Scan for the cell matching the given text and deliver its [X, Y] coordinate at center. 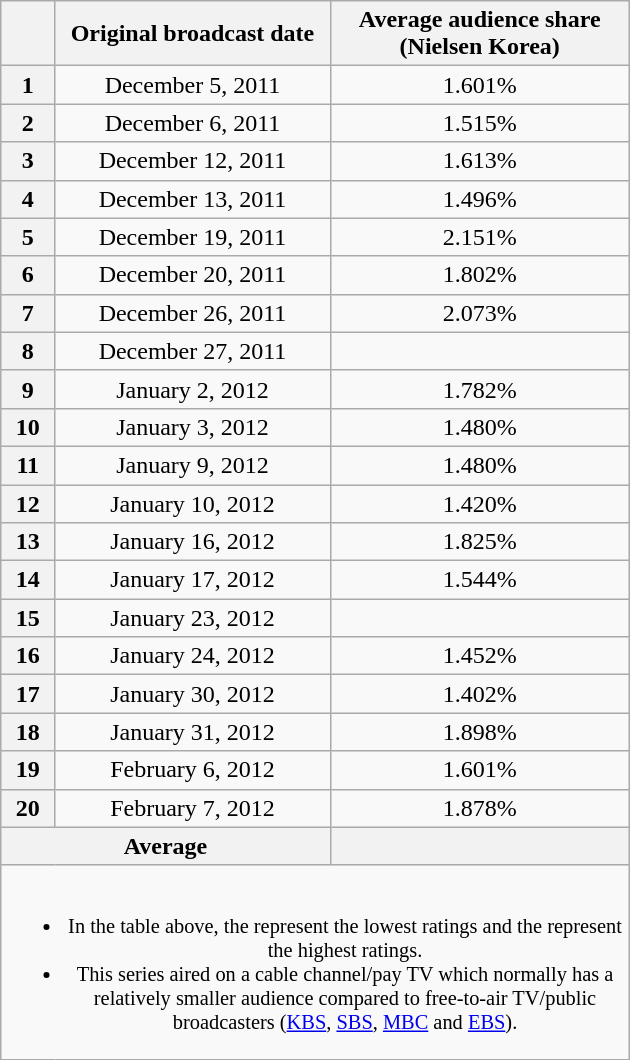
Original broadcast date [192, 34]
Average [166, 846]
9 [28, 389]
1.613% [480, 161]
February 7, 2012 [192, 808]
10 [28, 427]
2 [28, 123]
4 [28, 199]
January 16, 2012 [192, 542]
1.515% [480, 123]
7 [28, 313]
January 17, 2012 [192, 580]
January 23, 2012 [192, 618]
12 [28, 503]
December 5, 2011 [192, 85]
14 [28, 580]
5 [28, 237]
January 30, 2012 [192, 694]
1.802% [480, 275]
February 6, 2012 [192, 770]
11 [28, 465]
January 2, 2012 [192, 389]
17 [28, 694]
1.878% [480, 808]
15 [28, 618]
6 [28, 275]
2.073% [480, 313]
1 [28, 85]
1.825% [480, 542]
January 24, 2012 [192, 656]
3 [28, 161]
13 [28, 542]
2.151% [480, 237]
1.544% [480, 580]
December 20, 2011 [192, 275]
December 12, 2011 [192, 161]
19 [28, 770]
January 10, 2012 [192, 503]
December 13, 2011 [192, 199]
18 [28, 732]
December 26, 2011 [192, 313]
1.420% [480, 503]
January 3, 2012 [192, 427]
1.782% [480, 389]
December 27, 2011 [192, 351]
January 31, 2012 [192, 732]
Average audience share(Nielsen Korea) [480, 34]
16 [28, 656]
1.402% [480, 694]
January 9, 2012 [192, 465]
December 6, 2011 [192, 123]
1.898% [480, 732]
1.452% [480, 656]
8 [28, 351]
December 19, 2011 [192, 237]
1.496% [480, 199]
20 [28, 808]
